Output the [X, Y] coordinate of the center of the cell containing the given text.  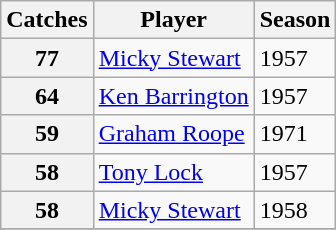
77 [47, 58]
Catches [47, 20]
Graham Roope [174, 134]
Player [174, 20]
1971 [295, 134]
1958 [295, 210]
Tony Lock [174, 172]
64 [47, 96]
59 [47, 134]
Season [295, 20]
Ken Barrington [174, 96]
